Search for the cell housing the specified text and yield its (x, y) center coordinate. 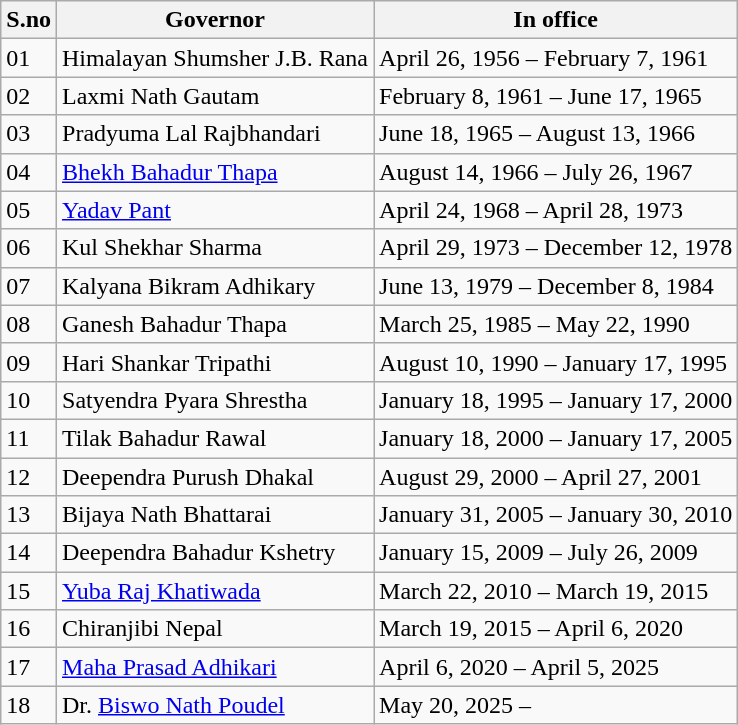
Himalayan Shumsher J.B. Rana (216, 58)
April 29, 1973 – December 12, 1978 (556, 248)
05 (29, 210)
Deependra Purush Dhakal (216, 477)
April 24, 1968 – April 28, 1973 (556, 210)
04 (29, 172)
S.no (29, 20)
In office (556, 20)
02 (29, 96)
January 15, 2009 – July 26, 2009 (556, 553)
Kul Shekhar Sharma (216, 248)
09 (29, 362)
August 10, 1990 – January 17, 1995 (556, 362)
Hari Shankar Tripathi (216, 362)
01 (29, 58)
18 (29, 705)
16 (29, 629)
Maha Prasad Adhikari (216, 667)
August 29, 2000 – April 27, 2001 (556, 477)
Yuba Raj Khatiwada (216, 591)
January 18, 2000 – January 17, 2005 (556, 438)
03 (29, 134)
10 (29, 400)
January 18, 1995 – January 17, 2000 (556, 400)
Dr. Biswo Nath Poudel (216, 705)
Pradyuma Lal Rajbhandari (216, 134)
Governor (216, 20)
06 (29, 248)
Bijaya Nath Bhattarai (216, 515)
Deependra Bahadur Kshetry (216, 553)
15 (29, 591)
11 (29, 438)
13 (29, 515)
February 8, 1961 – June 17, 1965 (556, 96)
Laxmi Nath Gautam (216, 96)
March 22, 2010 – March 19, 2015 (556, 591)
Ganesh Bahadur Thapa (216, 324)
14 (29, 553)
March 25, 1985 – May 22, 1990 (556, 324)
17 (29, 667)
April 6, 2020 – April 5, 2025 (556, 667)
June 18, 1965 – August 13, 1966 (556, 134)
Yadav Pant (216, 210)
08 (29, 324)
March 19, 2015 – April 6, 2020 (556, 629)
Kalyana Bikram Adhikary (216, 286)
Bhekh Bahadur Thapa (216, 172)
Satyendra Pyara Shrestha (216, 400)
Tilak Bahadur Rawal (216, 438)
April 26, 1956 – February 7, 1961 (556, 58)
August 14, 1966 – July 26, 1967 (556, 172)
07 (29, 286)
January 31, 2005 – January 30, 2010 (556, 515)
June 13, 1979 – December 8, 1984 (556, 286)
12 (29, 477)
Chiranjibi Nepal (216, 629)
May 20, 2025 – (556, 705)
